Scan for the cell matching the given text and deliver its [x, y] coordinate at center. 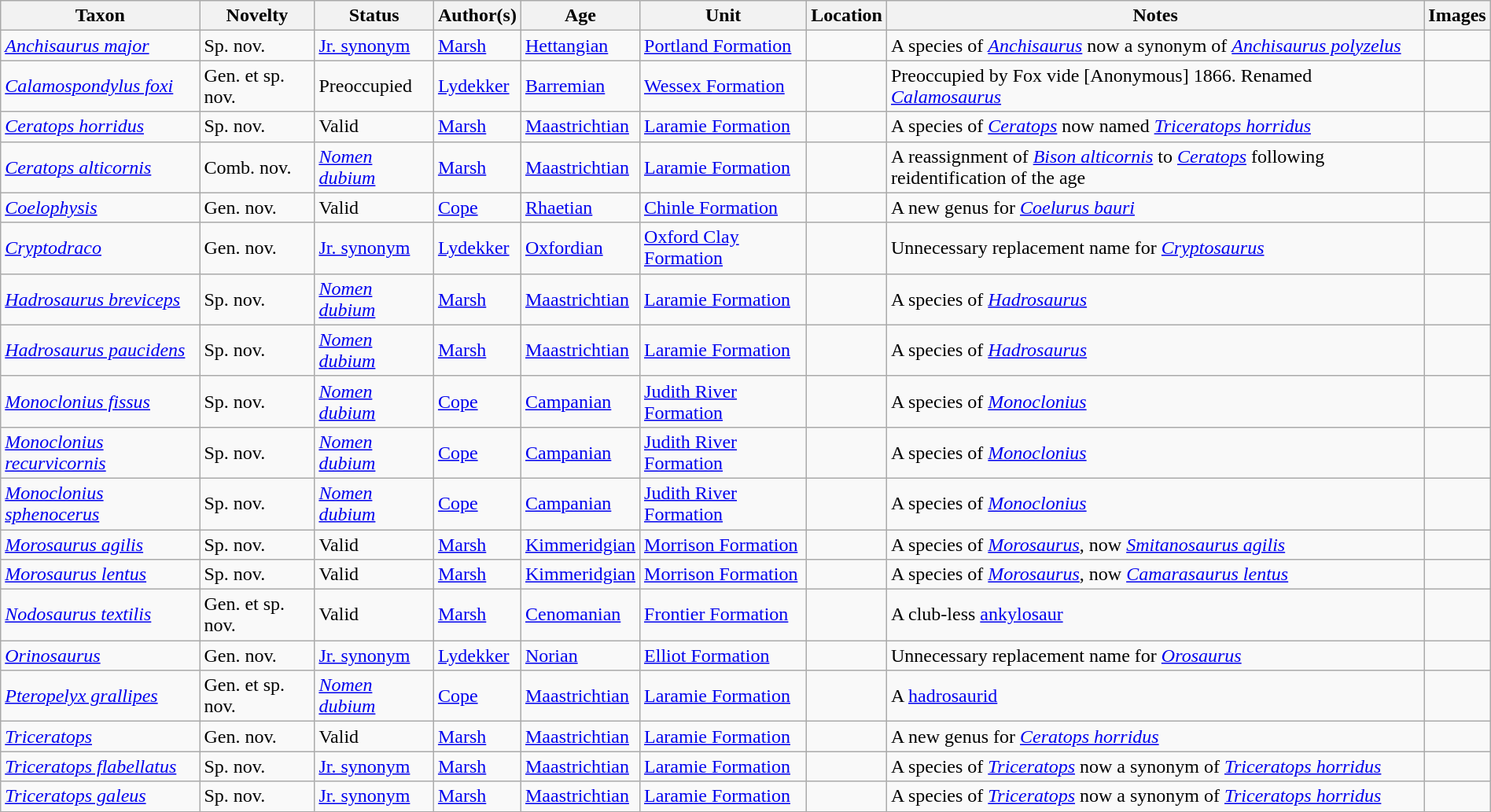
Cenomanian [580, 615]
Norian [580, 656]
Comb. nov. [257, 167]
Age [580, 16]
A species of Anchisaurus now a synonym of Anchisaurus polyzelus [1154, 46]
Hettangian [580, 46]
Location [847, 16]
A reassignment of Bison alticornis to Ceratops following reidentification of the age [1154, 167]
A new genus for Ceratops horridus [1154, 737]
Status [374, 16]
Triceratops flabellatus [101, 766]
A species of Morosaurus, now Smitanosaurus agilis [1154, 545]
Images [1457, 16]
Chinle Formation [723, 208]
A hadrosaurid [1154, 696]
Oxfordian [580, 248]
Monoclonius fissus [101, 401]
A new genus for Coelurus bauri [1154, 208]
Preoccupied [374, 86]
A species of Ceratops now named Triceratops horridus [1154, 127]
Portland Formation [723, 46]
Orinosaurus [101, 656]
Ceratops horridus [101, 127]
Coelophysis [101, 208]
Morosaurus agilis [101, 545]
A species of Morosaurus, now Camarasaurus lentus [1154, 575]
Cryptodraco [101, 248]
Frontier Formation [723, 615]
Unnecessary replacement name for Cryptosaurus [1154, 248]
Author(s) [477, 16]
A club-less ankylosaur [1154, 615]
Unnecessary replacement name for Orosaurus [1154, 656]
Hadrosaurus breviceps [101, 299]
Unit [723, 16]
Calamospondylus foxi [101, 86]
Rhaetian [580, 208]
Nodosaurus textilis [101, 615]
Monoclonius sphenocerus [101, 503]
Morosaurus lentus [101, 575]
Preoccupied by Fox vide [Anonymous] 1866. Renamed Calamosaurus [1154, 86]
Wessex Formation [723, 86]
Oxford Clay Formation [723, 248]
Anchisaurus major [101, 46]
Hadrosaurus paucidens [101, 351]
Monoclonius recurvicornis [101, 453]
Triceratops galeus [101, 796]
Taxon [101, 16]
Ceratops alticornis [101, 167]
Pteropelyx grallipes [101, 696]
Notes [1154, 16]
Triceratops [101, 737]
Novelty [257, 16]
Barremian [580, 86]
Elliot Formation [723, 656]
